Output the (x, y) coordinate of the center of the cell containing the given text.  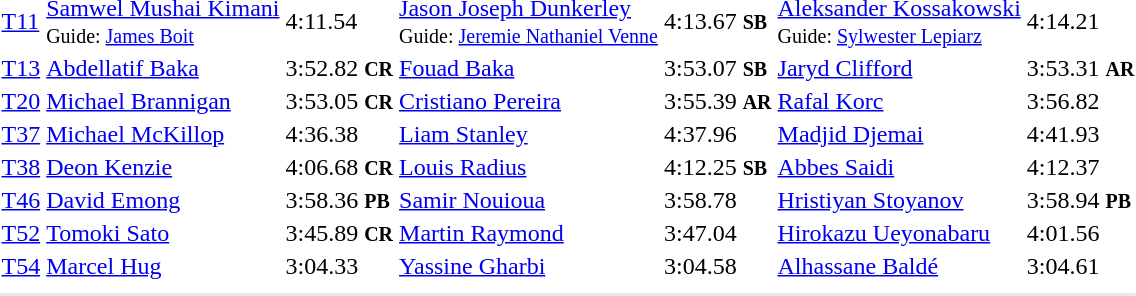
4:12.25 SB (718, 167)
Alhassane Baldé (899, 266)
3:55.39 AR (718, 101)
Marcel Hug (163, 266)
Louis Radius (529, 167)
Hristiyan Stoyanov (899, 200)
T37 (21, 134)
3:53.31 AR (1080, 68)
Tomoki Sato (163, 233)
David Emong (163, 200)
4:36.38 (340, 134)
3:52.82 CR (340, 68)
4:01.56 (1080, 233)
T13 (21, 68)
Hirokazu Ueyonabaru (899, 233)
4:37.96 (718, 134)
Cristiano Pereira (529, 101)
3:56.82 (1080, 101)
T52 (21, 233)
3:04.58 (718, 266)
3:58.94 PB (1080, 200)
Madjid Djemai (899, 134)
3:53.05 CR (340, 101)
T46 (21, 200)
Rafal Korc (899, 101)
Abbes Saidi (899, 167)
3:04.33 (340, 266)
T38 (21, 167)
4:12.37 (1080, 167)
3:53.07 SB (718, 68)
3:04.61 (1080, 266)
Michael McKillop (163, 134)
Liam Stanley (529, 134)
T54 (21, 266)
Jaryd Clifford (899, 68)
3:45.89 CR (340, 233)
4:06.68 CR (340, 167)
3:58.78 (718, 200)
3:58.36 PB (340, 200)
3:47.04 (718, 233)
Martin Raymond (529, 233)
Yassine Gharbi (529, 266)
Fouad Baka (529, 68)
Deon Kenzie (163, 167)
Abdellatif Baka (163, 68)
T20 (21, 101)
Michael Brannigan (163, 101)
Samir Nouioua (529, 200)
4:41.93 (1080, 134)
